Locate the cell with the specified text and output its [X, Y] center coordinate. 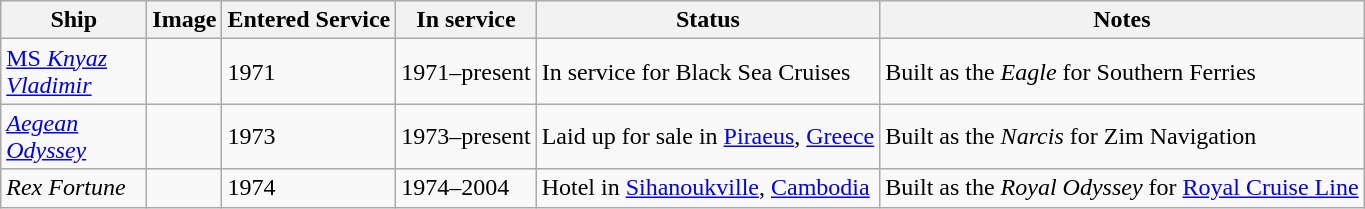
Laid up for sale in Piraeus, Greece [708, 136]
1973–present [466, 136]
1971–present [466, 72]
Entered Service [309, 20]
In service [466, 20]
Hotel in Sihanoukville, Cambodia [708, 188]
Status [708, 20]
Notes [1122, 20]
Built as the Eagle for Southern Ferries [1122, 72]
Aegean Odyssey [74, 136]
Built as the Narcis for Zim Navigation [1122, 136]
MS Knyaz Vladimir [74, 72]
Image [184, 20]
1971 [309, 72]
Built as the Royal Odyssey for Royal Cruise Line [1122, 188]
1974 [309, 188]
In service for Black Sea Cruises [708, 72]
Ship [74, 20]
1973 [309, 136]
1974–2004 [466, 188]
Rex Fortune [74, 188]
